Search for the cell housing the specified text and yield its (X, Y) center coordinate. 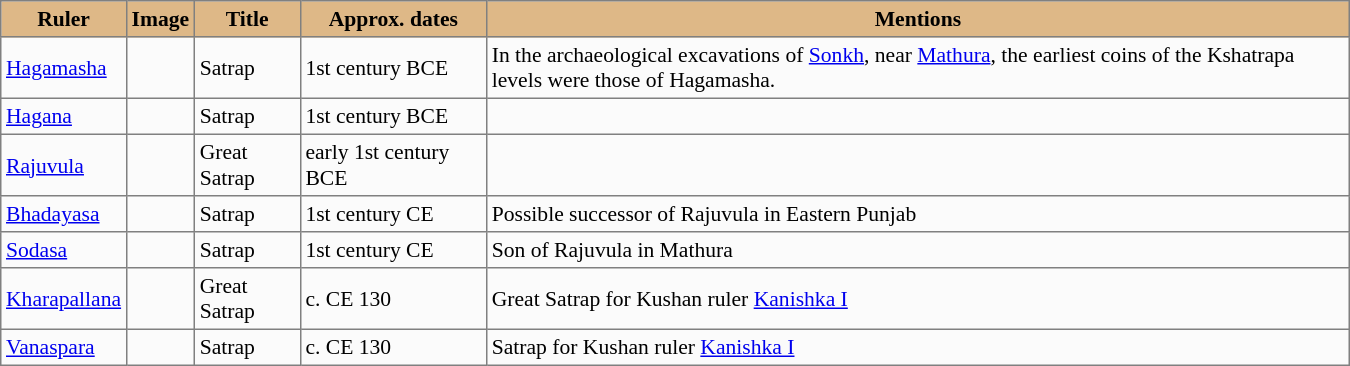
In the archaeological excavations of Sonkh, near Mathura, the earliest coins of the Kshatrapa levels were those of Hagamasha. (918, 68)
Vanaspara (64, 347)
early 1st century BCE (393, 165)
Rajuvula (64, 165)
Approx. dates (393, 19)
Ruler (64, 19)
Great Satrap for Kushan ruler Kanishka I (918, 299)
Mentions (918, 19)
Image (160, 19)
Possible successor of Rajuvula in Eastern Punjab (918, 214)
Son of Rajuvula in Mathura (918, 250)
Hagamasha (64, 68)
Kharapallana (64, 299)
Hagana (64, 116)
Satrap for Kushan ruler Kanishka I (918, 347)
Title (247, 19)
Sodasa (64, 250)
Bhadayasa (64, 214)
